Scan for the cell matching the given text and deliver its (X, Y) coordinate at center. 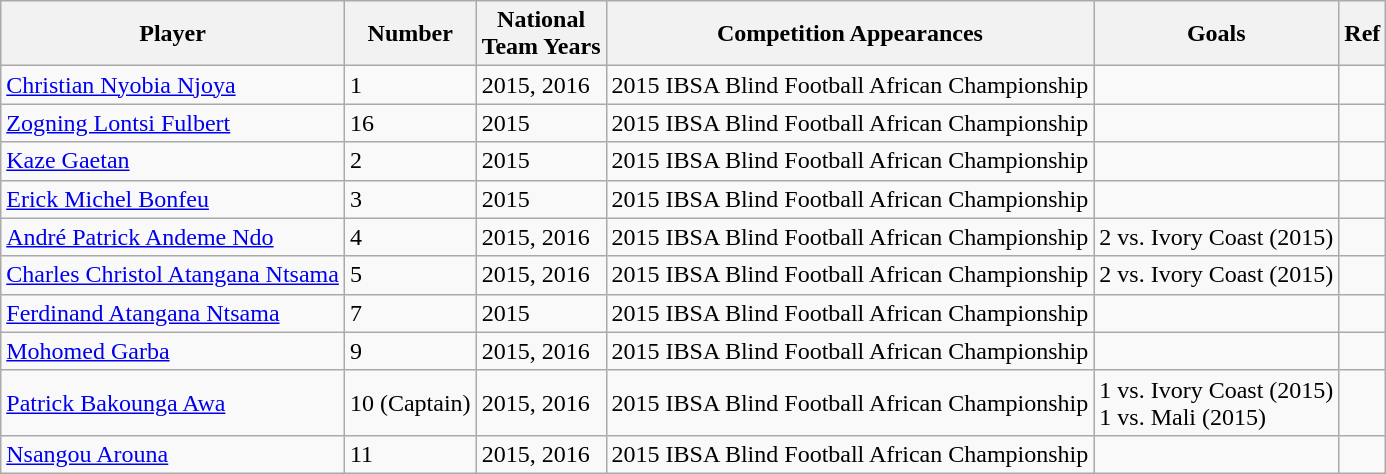
16 (410, 123)
Patrick Bakounga Awa (173, 402)
4 (410, 237)
7 (410, 313)
Competition Appearances (850, 34)
1 (410, 85)
Goals (1216, 34)
Ref (1362, 34)
Nsangou Arouna (173, 454)
5 (410, 275)
1 vs. Ivory Coast (2015)1 vs. Mali (2015) (1216, 402)
Player (173, 34)
André Patrick Andeme Ndo (173, 237)
Zogning Lontsi Fulbert (173, 123)
2 (410, 161)
10 (Captain) (410, 402)
NationalTeam Years (541, 34)
Kaze Gaetan (173, 161)
3 (410, 199)
Number (410, 34)
Christian Nyobia Njoya (173, 85)
9 (410, 351)
Erick Michel Bonfeu (173, 199)
Charles Christol Atangana Ntsama (173, 275)
Ferdinand Atangana Ntsama (173, 313)
11 (410, 454)
Mohomed Garba (173, 351)
